Return [X, Y] of the center of cell containing provided text 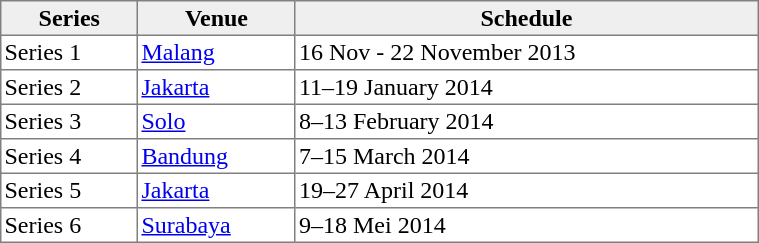
Bandung [217, 156]
Schedule [526, 18]
Surabaya [217, 225]
19–27 April 2014 [526, 190]
Malang [217, 52]
Series 6 [70, 225]
Venue [217, 18]
Series 1 [70, 52]
8–13 February 2014 [526, 121]
Solo [217, 121]
7–15 March 2014 [526, 156]
11–19 January 2014 [526, 87]
Series [70, 18]
9–18 Mei 2014 [526, 225]
16 Nov - 22 November 2013 [526, 52]
Series 5 [70, 190]
Series 3 [70, 121]
Series 4 [70, 156]
Series 2 [70, 87]
